Output the [x, y] coordinate of the center of the cell containing the given text.  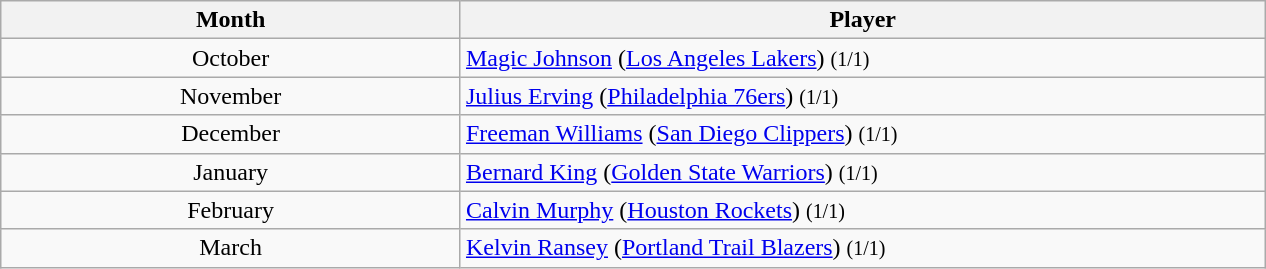
Calvin Murphy (Houston Rockets) (1/1) [862, 210]
December [231, 134]
October [231, 58]
Month [231, 20]
February [231, 210]
March [231, 248]
Julius Erving (Philadelphia 76ers) (1/1) [862, 96]
November [231, 96]
Bernard King (Golden State Warriors) (1/1) [862, 172]
Kelvin Ransey (Portland Trail Blazers) (1/1) [862, 248]
Player [862, 20]
January [231, 172]
Freeman Williams (San Diego Clippers) (1/1) [862, 134]
Magic Johnson (Los Angeles Lakers) (1/1) [862, 58]
